Output the [x, y] coordinate of the center of the cell containing the given text.  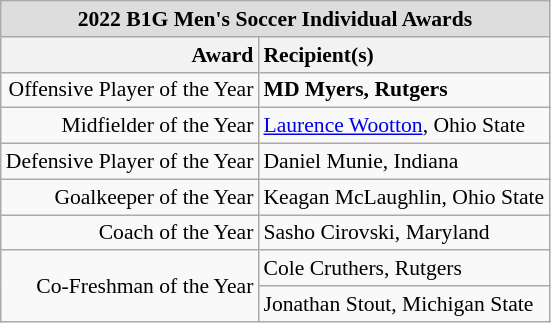
Offensive Player of the Year [130, 90]
Sasho Cirovski, Maryland [404, 233]
Midfielder of the Year [130, 126]
Cole Cruthers, Rutgers [404, 269]
2022 B1G Men's Soccer Individual Awards [275, 19]
Laurence Wootton, Ohio State [404, 126]
Coach of the Year [130, 233]
Keagan McLaughlin, Ohio State [404, 197]
Co-Freshman of the Year [130, 286]
Daniel Munie, Indiana [404, 162]
MD Myers, Rutgers [404, 90]
Goalkeeper of the Year [130, 197]
Defensive Player of the Year [130, 162]
Award [130, 55]
Recipient(s) [404, 55]
Jonathan Stout, Michigan State [404, 304]
